Detect which cell encompasses the target text, then output its (x, y) center coordinate. 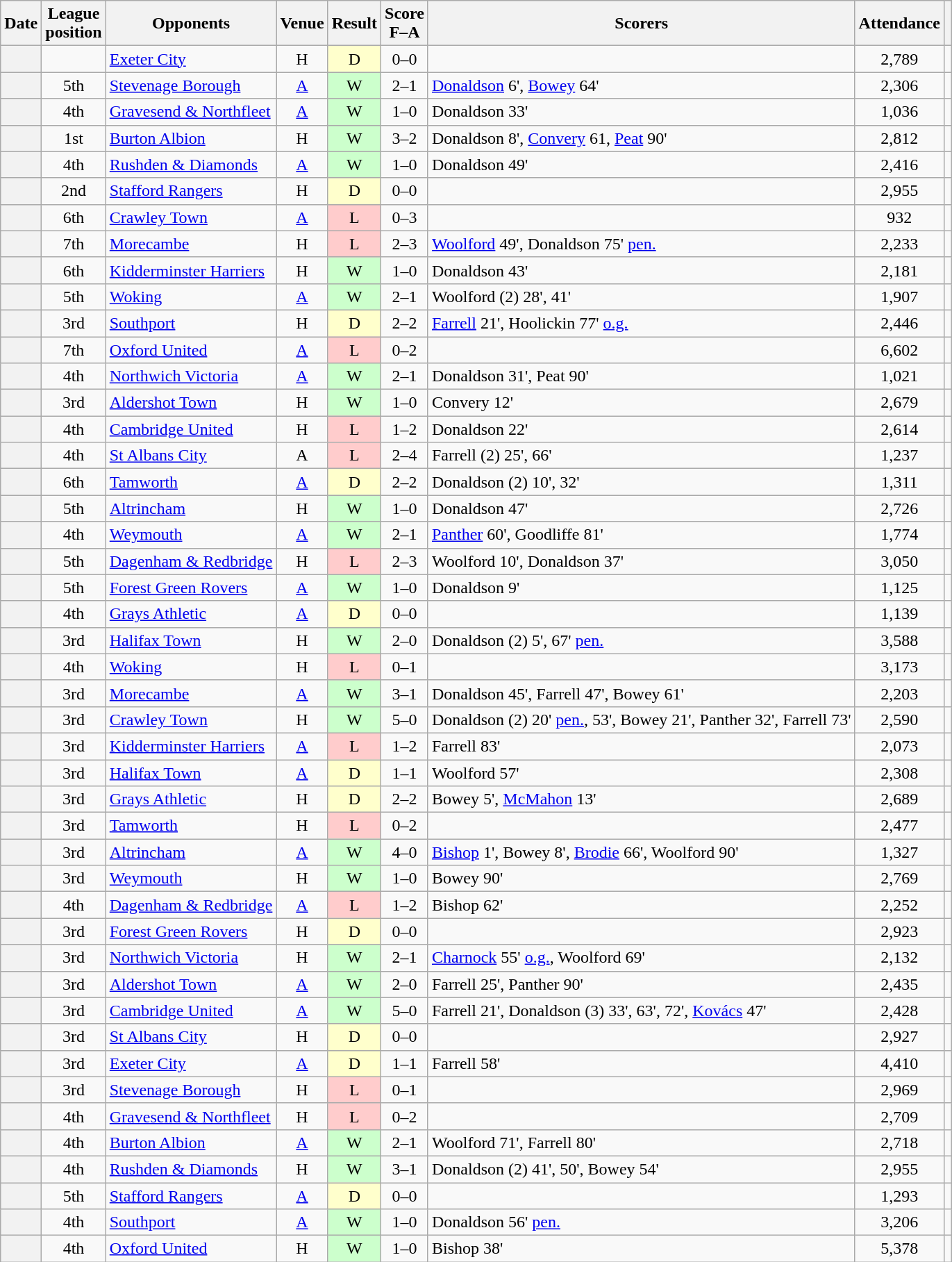
Venue (302, 24)
Donaldson 22' (642, 429)
1,774 (899, 535)
2,789 (899, 59)
Donaldson 47' (642, 508)
Woolford 10', Donaldson 37' (642, 561)
6,602 (899, 349)
1,139 (899, 614)
Farrell 58' (642, 1063)
2,718 (899, 1143)
932 (899, 217)
Farrell 83' (642, 746)
Result (354, 24)
3,050 (899, 561)
Bowey 5', McMahon 13' (642, 799)
2,969 (899, 1090)
1,237 (899, 456)
1,293 (899, 1195)
Donaldson (2) 41', 50', Bowey 54' (642, 1169)
2,435 (899, 984)
2,252 (899, 905)
Donaldson 31', Peat 90' (642, 376)
2,203 (899, 693)
2–4 (405, 456)
Woolford 57' (642, 773)
2,416 (899, 165)
2,614 (899, 429)
Farrell 21', Donaldson (3) 33', 63', 72', Kovács 47' (642, 1011)
Attendance (899, 24)
2,181 (899, 270)
Donaldson (2) 10', 32' (642, 482)
4–0 (405, 852)
Bishop 1', Bowey 8', Brodie 66', Woolford 90' (642, 852)
Donaldson (2) 20' pen., 53', Bowey 21', Panther 32', Farrell 73' (642, 720)
Donaldson 45', Farrell 47', Bowey 61' (642, 693)
Bowey 90' (642, 879)
2,923 (899, 931)
Donaldson 43' (642, 270)
2nd (74, 191)
1,021 (899, 376)
2,446 (899, 323)
Panther 60', Goodliffe 81' (642, 535)
Woolford 49', Donaldson 75' pen. (642, 244)
2,233 (899, 244)
Date (21, 24)
2,769 (899, 879)
ScoreF–A (405, 24)
2,689 (899, 799)
2,073 (899, 746)
3–2 (405, 138)
2,726 (899, 508)
2,132 (899, 958)
Scorers (642, 24)
1,311 (899, 482)
3,588 (899, 640)
Farrell 25', Panther 90' (642, 984)
2,308 (899, 773)
Donaldson (2) 5', 67' pen. (642, 640)
2,679 (899, 403)
Donaldson 8', Convery 61, Peat 90' (642, 138)
Opponents (191, 24)
1,907 (899, 297)
Donaldson 33' (642, 112)
Donaldson 9' (642, 588)
Convery 12' (642, 403)
5,378 (899, 1249)
2,927 (899, 1037)
Donaldson 56' pen. (642, 1222)
1,125 (899, 588)
3,173 (899, 667)
2,477 (899, 826)
2,590 (899, 720)
Farrell 21', Hoolickin 77' o.g. (642, 323)
1,036 (899, 112)
Bishop 62' (642, 905)
Bishop 38' (642, 1249)
Woolford (2) 28', 41' (642, 297)
Donaldson 6', Bowey 64' (642, 85)
Donaldson 49' (642, 165)
Leagueposition (74, 24)
Woolford 71', Farrell 80' (642, 1143)
1,327 (899, 852)
2,812 (899, 138)
2,306 (899, 85)
3,206 (899, 1222)
0–3 (405, 217)
2,428 (899, 1011)
Charnock 55' o.g., Woolford 69' (642, 958)
Farrell (2) 25', 66' (642, 456)
2,709 (899, 1116)
1st (74, 138)
4,410 (899, 1063)
